Provide the (x, y) coordinate of the cell's center where the given text is located.  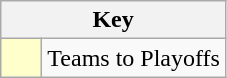
Key (114, 20)
Teams to Playoffs (134, 58)
